Output the (x, y) coordinate of the center of the cell containing the given text.  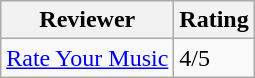
Rate Your Music (88, 58)
Rating (214, 20)
4/5 (214, 58)
Reviewer (88, 20)
